Search for the cell housing the specified text and yield its (X, Y) center coordinate. 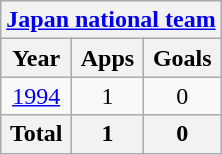
1994 (36, 96)
Total (36, 134)
Japan national team (111, 20)
Apps (108, 58)
Year (36, 58)
Goals (182, 58)
